For the text-containing cell, return its midpoint in [x, y] coordinate format. 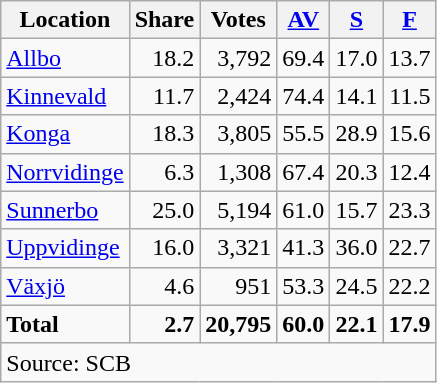
F [410, 20]
Sunnerbo [65, 210]
23.3 [410, 210]
Source: SCB [218, 362]
S [356, 20]
24.5 [356, 286]
25.0 [164, 210]
Konga [65, 134]
22.7 [410, 248]
Norrvidinge [65, 172]
17.9 [410, 324]
55.5 [304, 134]
AV [304, 20]
15.7 [356, 210]
Uppvidinge [65, 248]
61.0 [304, 210]
12.4 [410, 172]
18.3 [164, 134]
28.9 [356, 134]
3,792 [238, 58]
18.2 [164, 58]
1,308 [238, 172]
15.6 [410, 134]
11.5 [410, 96]
67.4 [304, 172]
Kinnevald [65, 96]
22.1 [356, 324]
3,805 [238, 134]
13.7 [410, 58]
16.0 [164, 248]
53.3 [304, 286]
Location [65, 20]
6.3 [164, 172]
Share [164, 20]
69.4 [304, 58]
20,795 [238, 324]
Total [65, 324]
36.0 [356, 248]
4.6 [164, 286]
Allbo [65, 58]
Votes [238, 20]
2,424 [238, 96]
5,194 [238, 210]
14.1 [356, 96]
17.0 [356, 58]
41.3 [304, 248]
Växjö [65, 286]
2.7 [164, 324]
22.2 [410, 286]
74.4 [304, 96]
951 [238, 286]
3,321 [238, 248]
11.7 [164, 96]
20.3 [356, 172]
60.0 [304, 324]
